Output the [X, Y] coordinate of the center of the cell containing the given text.  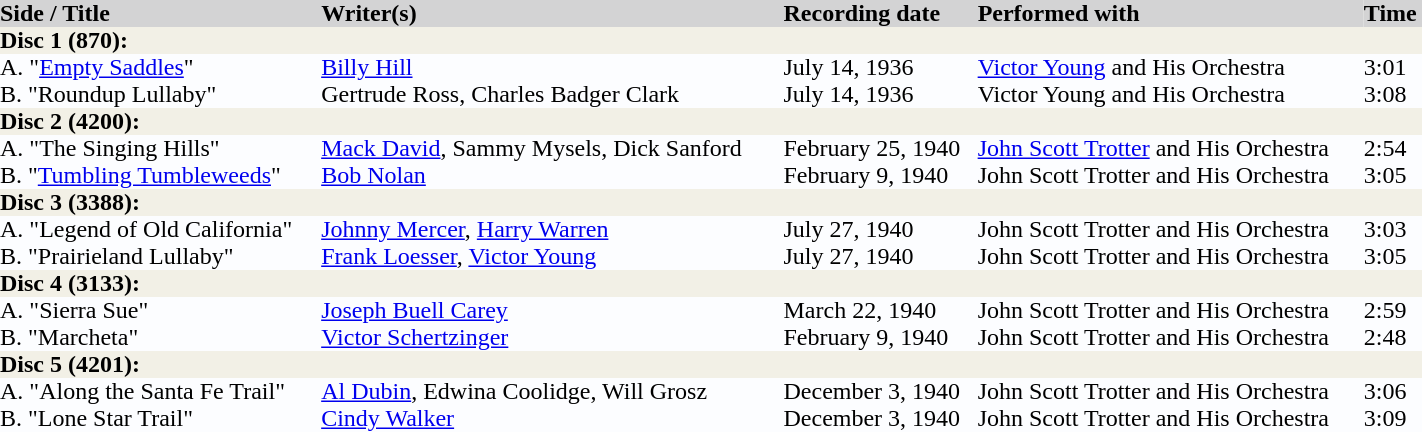
Bob Nolan [552, 176]
Joseph Buell Carey [552, 310]
3:06 [1393, 392]
Billy Hill [552, 68]
A. "The Singing Hills" [160, 148]
Disc 3 (3388): [711, 202]
Performed with [1171, 14]
Disc 1 (870): [711, 40]
3:01 [1393, 68]
2:59 [1393, 310]
A. "Legend of Old California" [160, 230]
B. "Prairieland Lullaby" [160, 256]
Al Dubin, Edwina Coolidge, Will Grosz [552, 392]
Recording date [880, 14]
B. "Tumbling Tumbleweeds" [160, 176]
Mack David, Sammy Mysels, Dick Sanford [552, 148]
Disc 2 (4200): [711, 122]
A. "Sierra Sue" [160, 310]
3:08 [1393, 94]
Time [1393, 14]
Side / Title [160, 14]
Cindy Walker [552, 418]
March 22, 1940 [880, 310]
Gertrude Ross, Charles Badger Clark [552, 94]
3:03 [1393, 230]
B. "Marcheta" [160, 338]
Disc 4 (3133): [711, 284]
3:09 [1393, 418]
February 25, 1940 [880, 148]
A. "Along the Santa Fe Trail" [160, 392]
Disc 5 (4201): [711, 364]
Victor Schertzinger [552, 338]
B. "Lone Star Trail" [160, 418]
Writer(s) [552, 14]
Frank Loesser, Victor Young [552, 256]
B. "Roundup Lullaby" [160, 94]
Johnny Mercer, Harry Warren [552, 230]
2:54 [1393, 148]
A. "Empty Saddles" [160, 68]
2:48 [1393, 338]
